Search for the cell housing the specified text and yield its (X, Y) center coordinate. 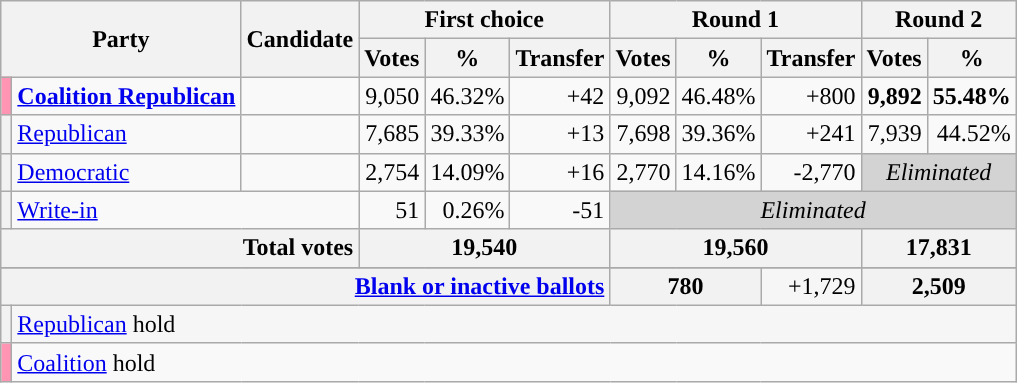
Republican (126, 134)
14.09% (468, 172)
+42 (560, 96)
2,754 (392, 172)
7,939 (894, 134)
0.26% (468, 210)
51 (392, 210)
9,092 (643, 96)
19,540 (484, 248)
+16 (560, 172)
+241 (811, 134)
2,509 (938, 286)
17,831 (938, 248)
Democratic (126, 172)
46.48% (718, 96)
7,698 (643, 134)
+1,729 (811, 286)
-2,770 (811, 172)
Blank or inactive ballots (306, 286)
19,560 (736, 248)
39.33% (468, 134)
55.48% (972, 96)
46.32% (468, 96)
Coalition hold (514, 362)
14.16% (718, 172)
Round 1 (736, 20)
First choice (484, 20)
Party (121, 39)
39.36% (718, 134)
9,050 (392, 96)
7,685 (392, 134)
Round 2 (938, 20)
Candidate (300, 39)
780 (686, 286)
Coalition Republican (126, 96)
Republican hold (514, 324)
-51 (560, 210)
9,892 (894, 96)
Write-in (186, 210)
+800 (811, 96)
+13 (560, 134)
44.52% (972, 134)
2,770 (643, 172)
Total votes (180, 248)
